Find where the given text appears and provide that cell's center as (X, Y) coordinate. 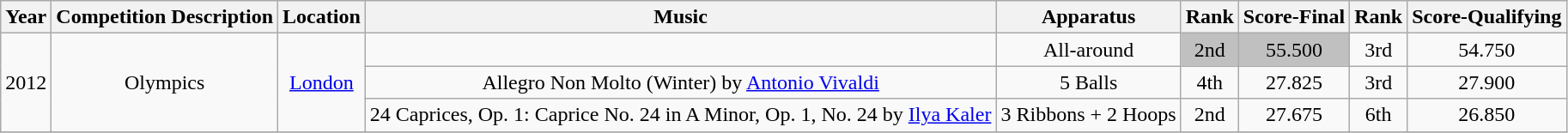
London (322, 82)
Score-Qualifying (1487, 17)
2012 (26, 82)
Allegro Non Molto (Winter) by Antonio Vivaldi (680, 82)
Location (322, 17)
4th (1209, 82)
24 Caprices, Op. 1: Caprice No. 24 in A Minor, Op. 1, No. 24 by Ilya Kaler (680, 115)
Olympics (165, 82)
3 Ribbons + 2 Hoops (1089, 115)
27.900 (1487, 82)
Competition Description (165, 17)
55.500 (1293, 50)
26.850 (1487, 115)
27.825 (1293, 82)
Music (680, 17)
Score-Final (1293, 17)
Apparatus (1089, 17)
54.750 (1487, 50)
All-around (1089, 50)
5 Balls (1089, 82)
27.675 (1293, 115)
6th (1379, 115)
Year (26, 17)
